Determine the [x, y] coordinate at the center of the cell enclosing the given text.  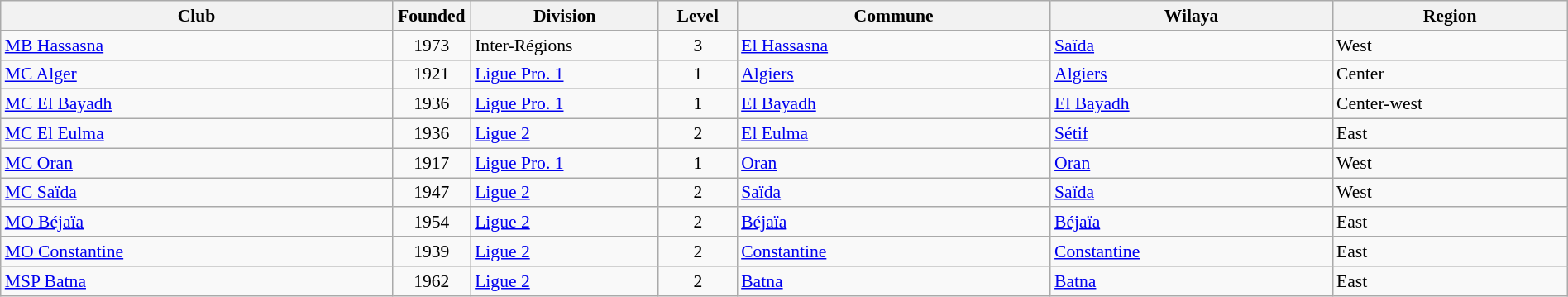
Founded [432, 16]
El Eulma [893, 134]
Level [698, 16]
Inter-Régions [564, 46]
Commune [893, 16]
Center [1450, 74]
MC El Eulma [197, 134]
MSP Batna [197, 281]
MB Hassasna [197, 46]
Wilaya [1191, 16]
MC Saïda [197, 193]
MC El Bayadh [197, 104]
El Hassasna [893, 46]
Club [197, 16]
1973 [432, 46]
Region [1450, 16]
Sétif [1191, 134]
MC Alger [197, 74]
1947 [432, 193]
MO Constantine [197, 251]
MO Béjaïa [197, 223]
1921 [432, 74]
3 [698, 46]
Center-west [1450, 104]
1917 [432, 163]
1954 [432, 223]
1939 [432, 251]
Division [564, 16]
MC Oran [197, 163]
1962 [432, 281]
